Find where the given text appears and provide that cell's center as [X, Y] coordinate. 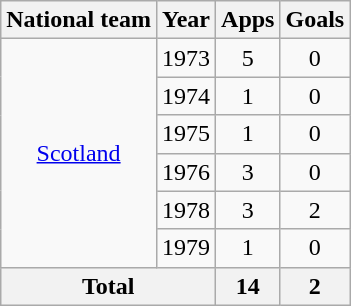
Apps [248, 20]
Scotland [79, 153]
1979 [186, 248]
1976 [186, 172]
1974 [186, 96]
1978 [186, 210]
National team [79, 20]
1973 [186, 58]
Total [108, 286]
Goals [315, 20]
5 [248, 58]
14 [248, 286]
Year [186, 20]
1975 [186, 134]
